Pinpoint the cell where the given text exists, returning its (x, y) midpoint coordinate. 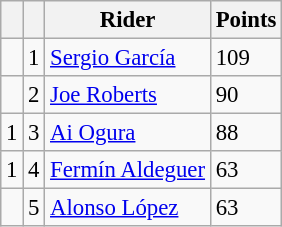
Fermín Aldeguer (128, 170)
Joe Roberts (128, 95)
Ai Ogura (128, 133)
90 (246, 95)
4 (34, 170)
88 (246, 133)
3 (34, 133)
Alonso López (128, 208)
109 (246, 58)
Points (246, 20)
Sergio García (128, 58)
5 (34, 208)
2 (34, 95)
Rider (128, 20)
